Return the (x, y) coordinate for the center point of the cell that contains the specified text.  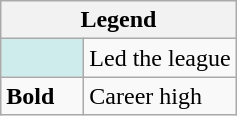
Legend (118, 20)
Led the league (160, 58)
Bold (42, 96)
Career high (160, 96)
